Provide the [x, y] coordinate of the cell's center where the given text is located.  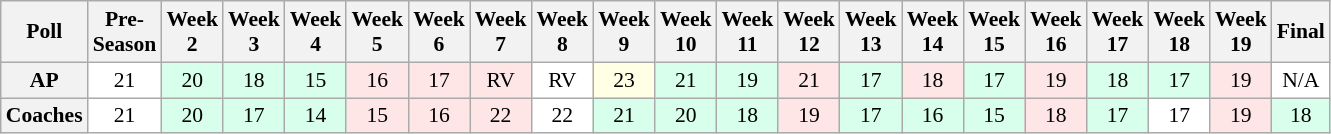
Coaches [44, 116]
Week18 [1179, 32]
Week5 [377, 32]
AP [44, 80]
Week10 [686, 32]
Week13 [871, 32]
Week19 [1241, 32]
Week3 [254, 32]
Week6 [439, 32]
Week9 [624, 32]
Week2 [192, 32]
23 [624, 80]
N/A [1301, 80]
Week12 [809, 32]
Week11 [748, 32]
Week15 [994, 32]
Week17 [1118, 32]
Week7 [501, 32]
14 [316, 116]
Poll [44, 32]
Week8 [562, 32]
Final [1301, 32]
Pre-Season [125, 32]
Week14 [933, 32]
Week16 [1056, 32]
Week4 [316, 32]
